Find where the given text appears and provide that cell's center as [x, y] coordinate. 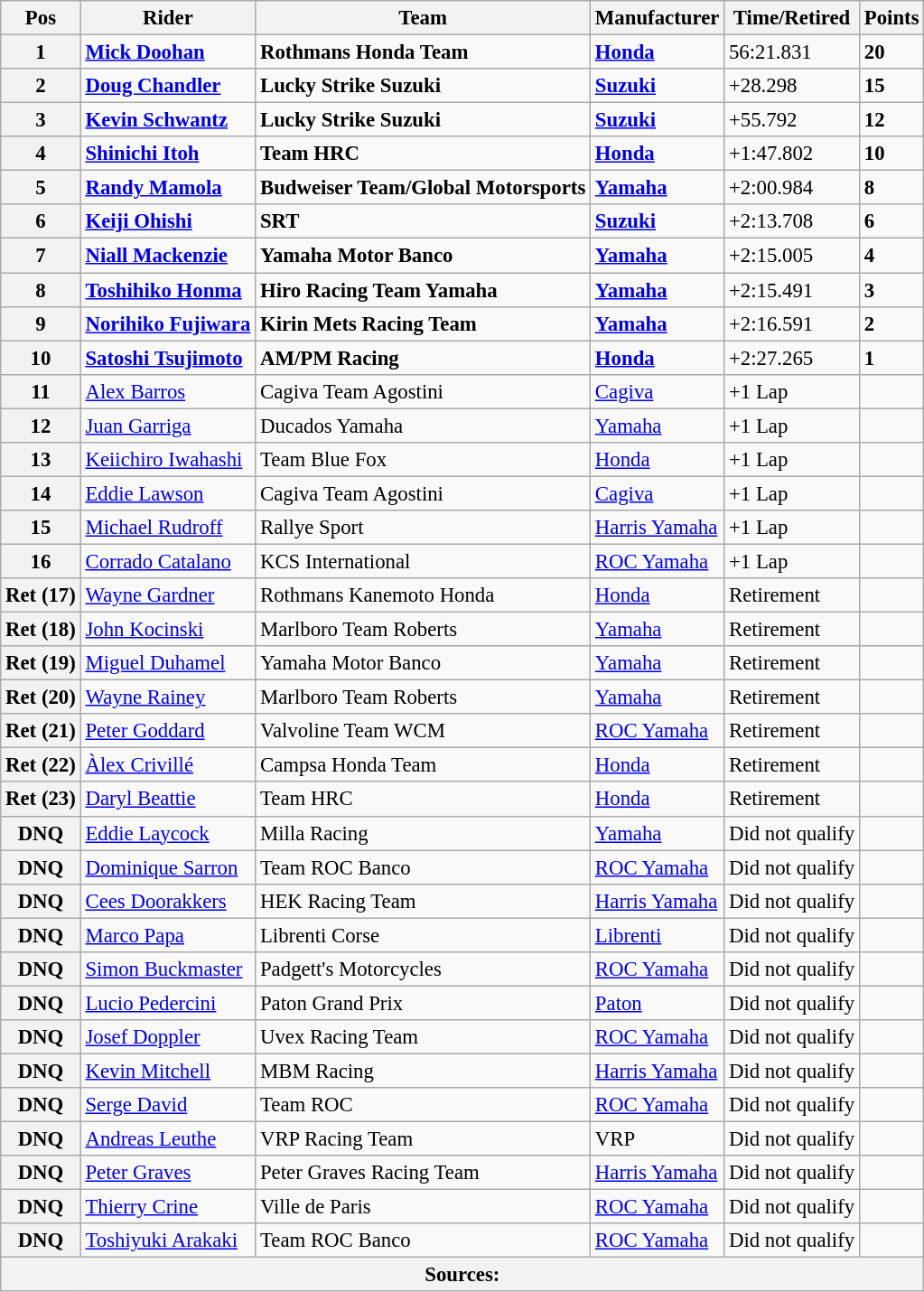
56:21.831 [792, 52]
John Kocinski [168, 630]
7 [41, 256]
+2:16.591 [792, 323]
Ret (18) [41, 630]
Alex Barros [168, 391]
+28.298 [792, 86]
Manufacturer [658, 18]
Time/Retired [792, 18]
Doug Chandler [168, 86]
Ret (20) [41, 697]
Wayne Rainey [168, 697]
Kirin Mets Racing Team [423, 323]
Satoshi Tsujimoto [168, 358]
Ret (17) [41, 595]
Keiichiro Iwahashi [168, 460]
Mick Doohan [168, 52]
Paton Grand Prix [423, 1003]
Corrado Catalano [168, 561]
Toshihiko Honma [168, 290]
Sources: [462, 1275]
Librenti Corse [423, 935]
Peter Goddard [168, 731]
Marco Papa [168, 935]
Padgett's Motorcycles [423, 969]
Uvex Racing Team [423, 1037]
+55.792 [792, 120]
16 [41, 561]
Peter Graves Racing Team [423, 1173]
5 [41, 188]
Peter Graves [168, 1173]
Randy Mamola [168, 188]
Thierry Crine [168, 1207]
MBM Racing [423, 1071]
Team [423, 18]
Simon Buckmaster [168, 969]
Ducados Yamaha [423, 426]
Librenti [658, 935]
Rider [168, 18]
13 [41, 460]
Pos [41, 18]
Michael Rudroff [168, 528]
+2:27.265 [792, 358]
Points [891, 18]
Rothmans Honda Team [423, 52]
VRP [658, 1139]
Kevin Schwantz [168, 120]
Campsa Honda Team [423, 765]
Eddie Lawson [168, 493]
Andreas Leuthe [168, 1139]
HEK Racing Team [423, 901]
Juan Garriga [168, 426]
KCS International [423, 561]
Daryl Beattie [168, 800]
Kevin Mitchell [168, 1071]
VRP Racing Team [423, 1139]
Niall Mackenzie [168, 256]
Ville de Paris [423, 1207]
Ret (21) [41, 731]
Ret (22) [41, 765]
Team ROC [423, 1105]
Miguel Duhamel [168, 663]
Ret (19) [41, 663]
Dominique Sarron [168, 867]
+2:13.708 [792, 221]
Josef Doppler [168, 1037]
14 [41, 493]
Wayne Gardner [168, 595]
AM/PM Racing [423, 358]
Serge David [168, 1105]
Team Blue Fox [423, 460]
11 [41, 391]
+2:00.984 [792, 188]
Valvoline Team WCM [423, 731]
+2:15.491 [792, 290]
Ret (23) [41, 800]
Keiji Ohishi [168, 221]
Eddie Laycock [168, 833]
Paton [658, 1003]
Cees Doorakkers [168, 901]
Toshiyuki Arakaki [168, 1241]
+2:15.005 [792, 256]
Shinichi Itoh [168, 154]
Rothmans Kanemoto Honda [423, 595]
Norihiko Fujiwara [168, 323]
Lucio Pedercini [168, 1003]
Milla Racing [423, 833]
Rallye Sport [423, 528]
Àlex Crivillé [168, 765]
Budweiser Team/Global Motorsports [423, 188]
Hiro Racing Team Yamaha [423, 290]
SRT [423, 221]
+1:47.802 [792, 154]
9 [41, 323]
20 [891, 52]
